Provide the (x, y) coordinate of the cell's center where the given text is located.  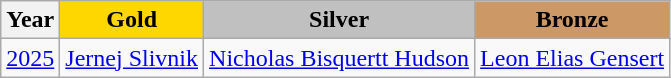
Year (30, 20)
Nicholas Bisquertt Hudson (340, 58)
2025 (30, 58)
Jernej Slivnik (132, 58)
Gold (132, 20)
Bronze (572, 20)
Silver (340, 20)
Leon Elias Gensert (572, 58)
